Extract the [x, y] coordinate from the center of the cell holding the provided text.  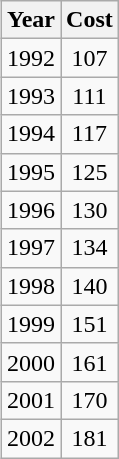
170 [90, 400]
125 [90, 172]
161 [90, 362]
117 [90, 134]
1995 [30, 172]
2000 [30, 362]
107 [90, 58]
151 [90, 324]
130 [90, 210]
Year [30, 20]
1994 [30, 134]
1998 [30, 286]
Cost [90, 20]
140 [90, 286]
1993 [30, 96]
1999 [30, 324]
181 [90, 438]
134 [90, 248]
2001 [30, 400]
2002 [30, 438]
1997 [30, 248]
111 [90, 96]
1992 [30, 58]
1996 [30, 210]
